From the cell containing the given text, extract its center point as (X, Y) coordinate. 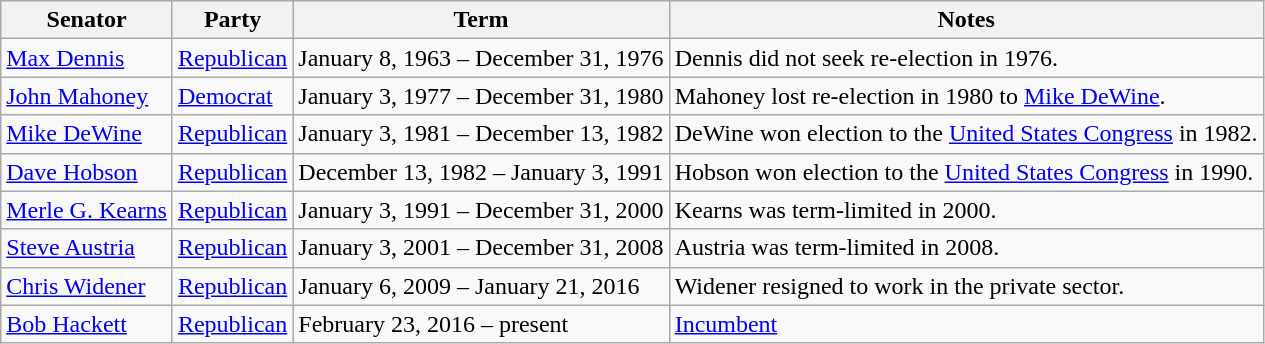
January 3, 1991 – December 31, 2000 (481, 210)
Senator (87, 20)
Merle G. Kearns (87, 210)
Steve Austria (87, 248)
Dennis did not seek re-election in 1976. (966, 58)
DeWine won election to the United States Congress in 1982. (966, 134)
Kearns was term-limited in 2000. (966, 210)
Party (232, 20)
Notes (966, 20)
Widener resigned to work in the private sector. (966, 286)
December 13, 1982 – January 3, 1991 (481, 172)
Austria was term-limited in 2008. (966, 248)
February 23, 2016 – present (481, 324)
January 3, 1977 – December 31, 1980 (481, 96)
Democrat (232, 96)
January 3, 1981 – December 13, 1982 (481, 134)
January 6, 2009 – January 21, 2016 (481, 286)
Max Dennis (87, 58)
Mike DeWine (87, 134)
January 3, 2001 – December 31, 2008 (481, 248)
John Mahoney (87, 96)
Hobson won election to the United States Congress in 1990. (966, 172)
Dave Hobson (87, 172)
Bob Hackett (87, 324)
Chris Widener (87, 286)
Mahoney lost re-election in 1980 to Mike DeWine. (966, 96)
January 8, 1963 – December 31, 1976 (481, 58)
Term (481, 20)
Incumbent (966, 324)
